Locate the cell with the specified text and output its (x, y) center coordinate. 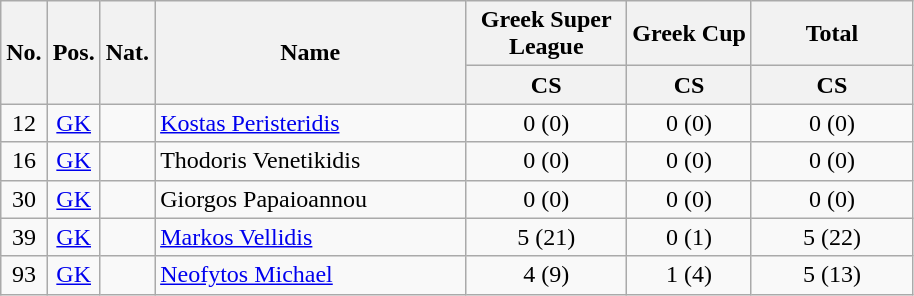
Thodoris Venetikidis (310, 161)
5 (21) (546, 237)
Total (832, 34)
Markos Vellidis (310, 237)
39 (24, 237)
Pos. (74, 52)
4 (9) (546, 275)
30 (24, 199)
16 (24, 161)
5 (13) (832, 275)
93 (24, 275)
1 (4) (690, 275)
Kostas Peristeridis (310, 123)
0 (1) (690, 237)
Greek Super League (546, 34)
Neofytos Michael (310, 275)
No. (24, 52)
Name (310, 52)
5 (22) (832, 237)
Giorgos Papaioannou (310, 199)
12 (24, 123)
Greek Cup (690, 34)
Nat. (127, 52)
